Search for the cell housing the specified text and yield its [X, Y] center coordinate. 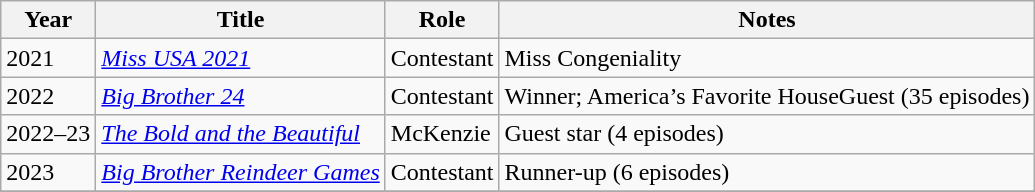
Year [48, 20]
Guest star (4 episodes) [767, 134]
The Bold and the Beautiful [240, 134]
Miss Congeniality [767, 58]
2022 [48, 96]
Big Brother Reindeer Games [240, 172]
2021 [48, 58]
Runner-up (6 episodes) [767, 172]
Notes [767, 20]
2023 [48, 172]
Title [240, 20]
Winner; America’s Favorite HouseGuest (35 episodes) [767, 96]
Big Brother 24 [240, 96]
2022–23 [48, 134]
McKenzie [442, 134]
Miss USA 2021 [240, 58]
Role [442, 20]
